Determine the (x, y) coordinate at the center of the cell enclosing the given text.  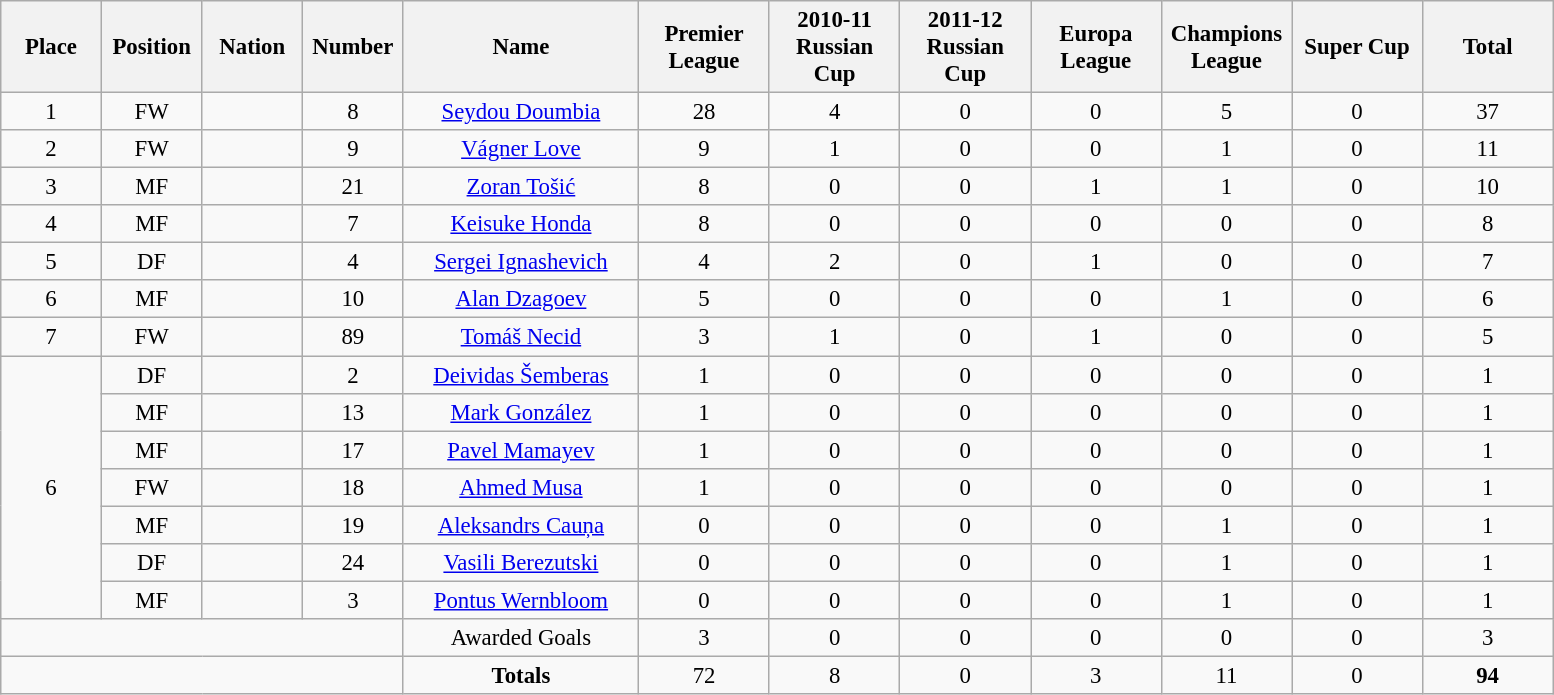
13 (354, 412)
Nation (252, 47)
Aleksandrs Cauņa (521, 525)
Position (152, 47)
Sergei Ignashevich (521, 262)
Premier League (704, 47)
28 (704, 112)
89 (354, 337)
94 (1488, 675)
Super Cup (1358, 47)
37 (1488, 112)
2010-11 Russian Cup (834, 47)
21 (354, 187)
Seydou Doumbia (521, 112)
Mark González (521, 412)
17 (354, 450)
Awarded Goals (521, 638)
Tomáš Necid (521, 337)
Europa League (1096, 47)
Totals (521, 675)
Alan Dzagoev (521, 299)
Ahmed Musa (521, 487)
Total (1488, 47)
Zoran Tošić (521, 187)
Deividas Šemberas (521, 375)
Place (52, 47)
Name (521, 47)
19 (354, 525)
72 (704, 675)
Vágner Love (521, 149)
Keisuke Honda (521, 224)
Pavel Mamayev (521, 450)
24 (354, 563)
Vasili Berezutski (521, 563)
18 (354, 487)
Pontus Wernbloom (521, 600)
2011-12 Russian Cup (966, 47)
Number (354, 47)
Champions League (1226, 47)
